Return (X, Y) of the center of cell containing provided text 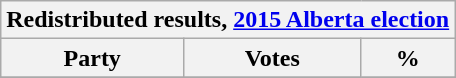
% (408, 58)
Party (92, 58)
Votes (272, 58)
Redistributed results, 2015 Alberta election (228, 20)
